Return the (X, Y) coordinate for the center point of the cell that contains the specified text.  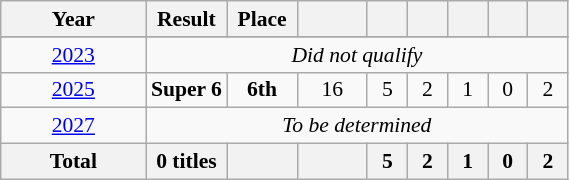
2027 (74, 126)
To be determined (357, 126)
Result (186, 19)
Year (74, 19)
Super 6 (186, 90)
2023 (74, 55)
Total (74, 162)
6th (262, 90)
Place (262, 19)
0 titles (186, 162)
16 (332, 90)
2025 (74, 90)
Did not qualify (357, 55)
